Detect which cell encompasses the target text, then output its (x, y) center coordinate. 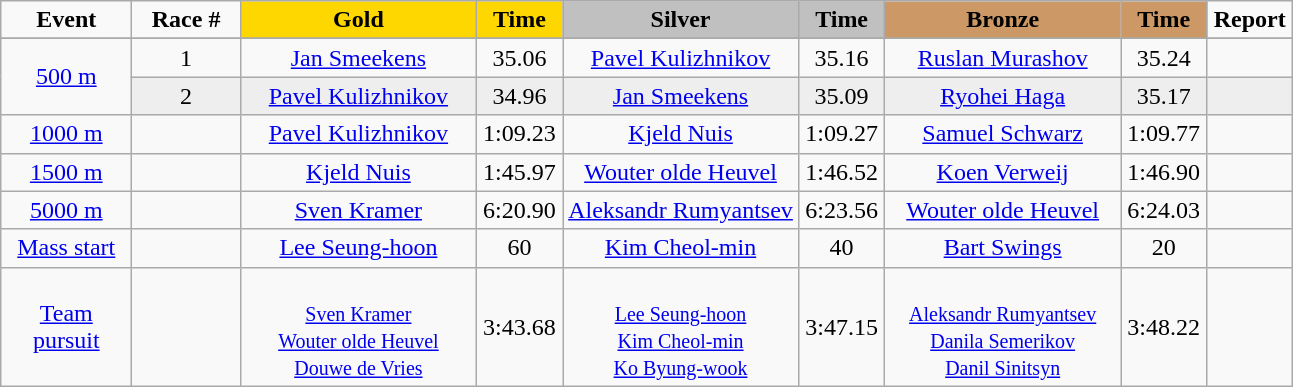
1000 m (66, 134)
Ryohei Haga (1003, 96)
Silver (680, 20)
60 (519, 248)
Race # (186, 20)
1:45.97 (519, 172)
1:09.23 (519, 134)
1 (186, 58)
35.24 (1164, 58)
Kim Cheol-min (680, 248)
Koen Verweij (1003, 172)
1:46.52 (842, 172)
34.96 (519, 96)
20 (1164, 248)
Bart Swings (1003, 248)
Sven KramerWouter olde HeuvelDouwe de Vries (358, 326)
35.06 (519, 58)
3:47.15 (842, 326)
500 m (66, 77)
1:46.90 (1164, 172)
Mass start (66, 248)
Aleksandr Rumyantsev (680, 210)
Bronze (1003, 20)
Event (66, 20)
Lee Seung-hoonKim Cheol-minKo Byung-wook (680, 326)
40 (842, 248)
6:23.56 (842, 210)
1:09.77 (1164, 134)
Ruslan Murashov (1003, 58)
Team pursuit (66, 326)
Gold (358, 20)
1:09.27 (842, 134)
Lee Seung-hoon (358, 248)
6:20.90 (519, 210)
2 (186, 96)
Report (1250, 20)
Sven Kramer (358, 210)
35.09 (842, 96)
1500 m (66, 172)
35.17 (1164, 96)
35.16 (842, 58)
6:24.03 (1164, 210)
3:43.68 (519, 326)
Samuel Schwarz (1003, 134)
5000 m (66, 210)
Aleksandr RumyantsevDanila SemerikovDanil Sinitsyn (1003, 326)
3:48.22 (1164, 326)
